Return (x, y) of the center of cell containing provided text 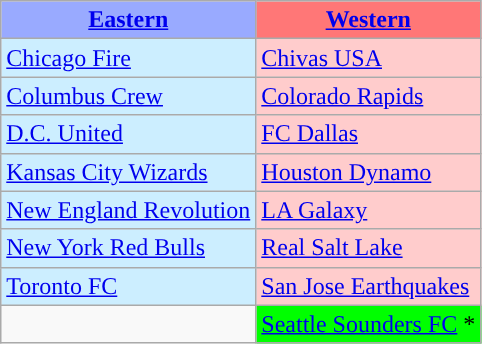
Western (368, 20)
LA Galaxy (368, 210)
Seattle Sounders FC * (368, 324)
Eastern (128, 20)
Kansas City Wizards (128, 172)
Toronto FC (128, 286)
New York Red Bulls (128, 248)
San Jose Earthquakes (368, 286)
Chicago Fire (128, 58)
Chivas USA (368, 58)
Colorado Rapids (368, 96)
Real Salt Lake (368, 248)
New England Revolution (128, 210)
Columbus Crew (128, 96)
FC Dallas (368, 134)
Houston Dynamo (368, 172)
D.C. United (128, 134)
